Output the [x, y] coordinate of the center of the cell containing the given text.  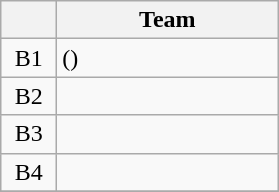
B2 [29, 96]
B3 [29, 134]
Team [168, 20]
B1 [29, 58]
B4 [29, 172]
() [168, 58]
